Pinpoint the cell where the given text exists, returning its [X, Y] midpoint coordinate. 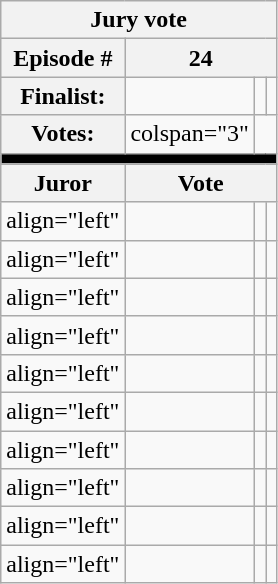
Vote [201, 183]
Jury vote [139, 20]
Votes: [63, 134]
colspan="3" [190, 134]
Finalist: [63, 96]
Episode # [63, 58]
Juror [63, 183]
24 [201, 58]
